Find where the given text appears and provide that cell's center as [X, Y] coordinate. 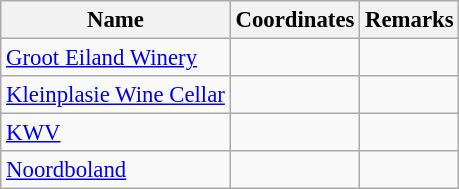
Groot Eiland Winery [116, 58]
KWV [116, 133]
Name [116, 20]
Noordboland [116, 170]
Remarks [410, 20]
Coordinates [295, 20]
Kleinplasie Wine Cellar [116, 95]
